Extract the [X, Y] coordinate from the center of the cell holding the provided text.  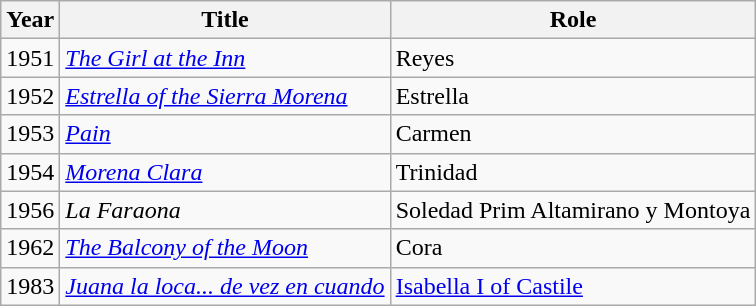
1952 [30, 96]
Estrella [573, 96]
1953 [30, 134]
La Faraona [225, 210]
Estrella of the Sierra Morena [225, 96]
1954 [30, 172]
Isabella I of Castile [573, 286]
Year [30, 20]
Juana la loca... de vez en cuando [225, 286]
Cora [573, 248]
1951 [30, 58]
1983 [30, 286]
Trinidad [573, 172]
Title [225, 20]
Reyes [573, 58]
The Girl at the Inn [225, 58]
Pain [225, 134]
Carmen [573, 134]
Soledad Prim Altamirano y Montoya [573, 210]
1956 [30, 210]
Morena Clara [225, 172]
The Balcony of the Moon [225, 248]
Role [573, 20]
1962 [30, 248]
